Determine the (X, Y) coordinate at the center of the cell enclosing the given text.  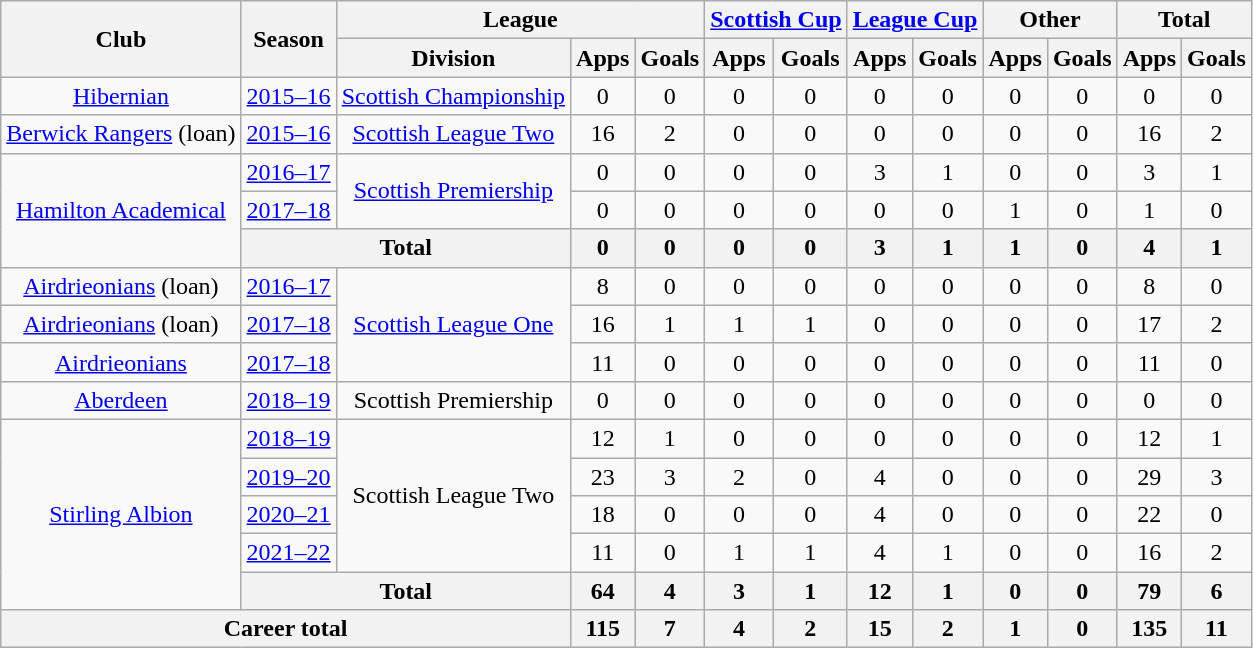
Scottish League One (453, 324)
League (520, 20)
Hibernian (121, 96)
Season (288, 39)
23 (603, 477)
22 (1149, 515)
2021–22 (288, 553)
Division (453, 58)
115 (603, 629)
Club (121, 39)
League Cup (915, 20)
135 (1149, 629)
Berwick Rangers (loan) (121, 134)
Scottish Championship (453, 96)
Other (1050, 20)
64 (603, 591)
2020–21 (288, 515)
Aberdeen (121, 400)
7 (670, 629)
Scottish Cup (776, 20)
15 (880, 629)
Career total (286, 629)
2019–20 (288, 477)
17 (1149, 324)
79 (1149, 591)
6 (1217, 591)
Hamilton Academical (121, 210)
29 (1149, 477)
Stirling Albion (121, 514)
Airdrieonians (121, 362)
18 (603, 515)
